Detect which cell encompasses the target text, then output its [X, Y] center coordinate. 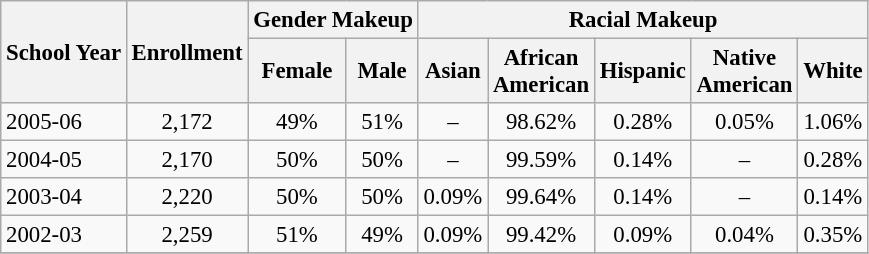
Enrollment [187, 52]
0.35% [833, 235]
2,220 [187, 197]
African American [542, 72]
2003-04 [64, 197]
2002-03 [64, 235]
2005-06 [64, 122]
99.59% [542, 160]
2004-05 [64, 160]
99.64% [542, 197]
Asian [452, 72]
White [833, 72]
School Year [64, 52]
2,259 [187, 235]
2,172 [187, 122]
Gender Makeup [333, 20]
0.04% [744, 235]
Male [382, 72]
2,170 [187, 160]
Racial Makeup [643, 20]
99.42% [542, 235]
1.06% [833, 122]
Hispanic [642, 72]
98.62% [542, 122]
0.05% [744, 122]
Native American [744, 72]
Female [297, 72]
